Identify which cell holds the provided text, then report its [x, y] central coordinate. 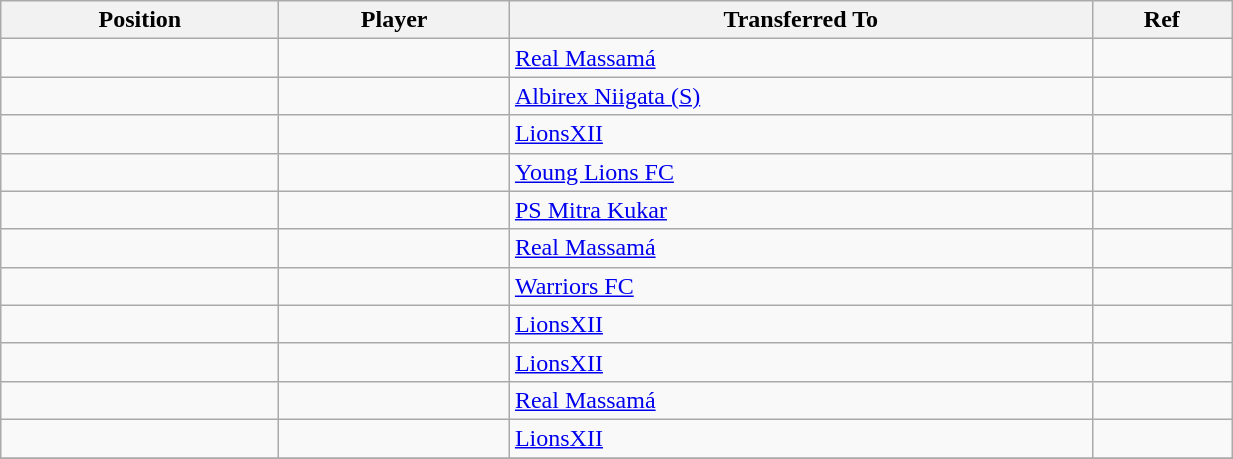
Young Lions FC [800, 172]
Player [394, 20]
Transferred To [800, 20]
Ref [1162, 20]
PS Mitra Kukar [800, 210]
Albirex Niigata (S) [800, 96]
Position [140, 20]
Warriors FC [800, 286]
